Output the (x, y) coordinate of the center of the cell containing the given text.  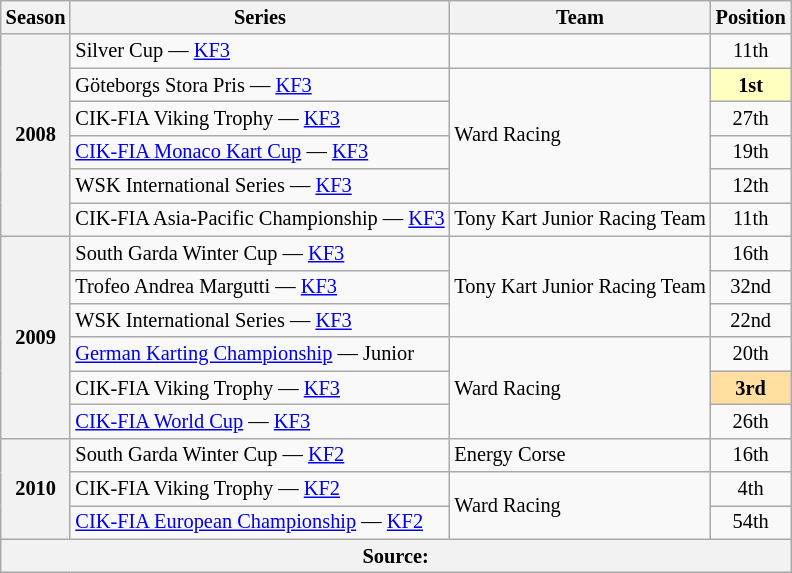
Energy Corse (580, 455)
Source: (396, 556)
South Garda Winter Cup — KF2 (260, 455)
Season (36, 17)
2008 (36, 135)
1st (751, 85)
Series (260, 17)
2010 (36, 488)
South Garda Winter Cup — KF3 (260, 253)
3rd (751, 388)
CIK-FIA Monaco Kart Cup — KF3 (260, 152)
54th (751, 522)
26th (751, 421)
Trofeo Andrea Margutti — KF3 (260, 287)
CIK-FIA Asia-Pacific Championship — KF3 (260, 219)
4th (751, 489)
CIK-FIA Viking Trophy — KF2 (260, 489)
19th (751, 152)
Silver Cup — KF3 (260, 51)
27th (751, 118)
Göteborgs Stora Pris — KF3 (260, 85)
Position (751, 17)
22nd (751, 320)
12th (751, 186)
Team (580, 17)
CIK-FIA European Championship — KF2 (260, 522)
CIK-FIA World Cup — KF3 (260, 421)
32nd (751, 287)
German Karting Championship — Junior (260, 354)
2009 (36, 337)
20th (751, 354)
